Find where the given text appears and provide that cell's center as (X, Y) coordinate. 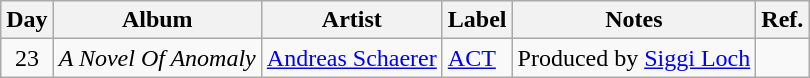
A Novel Of Anomaly (157, 58)
Album (157, 20)
Ref. (782, 20)
ACT (477, 58)
Notes (634, 20)
Artist (352, 20)
Day (27, 20)
Produced by Siggi Loch (634, 58)
Label (477, 20)
Andreas Schaerer (352, 58)
23 (27, 58)
